Detect which cell encompasses the target text, then output its [X, Y] center coordinate. 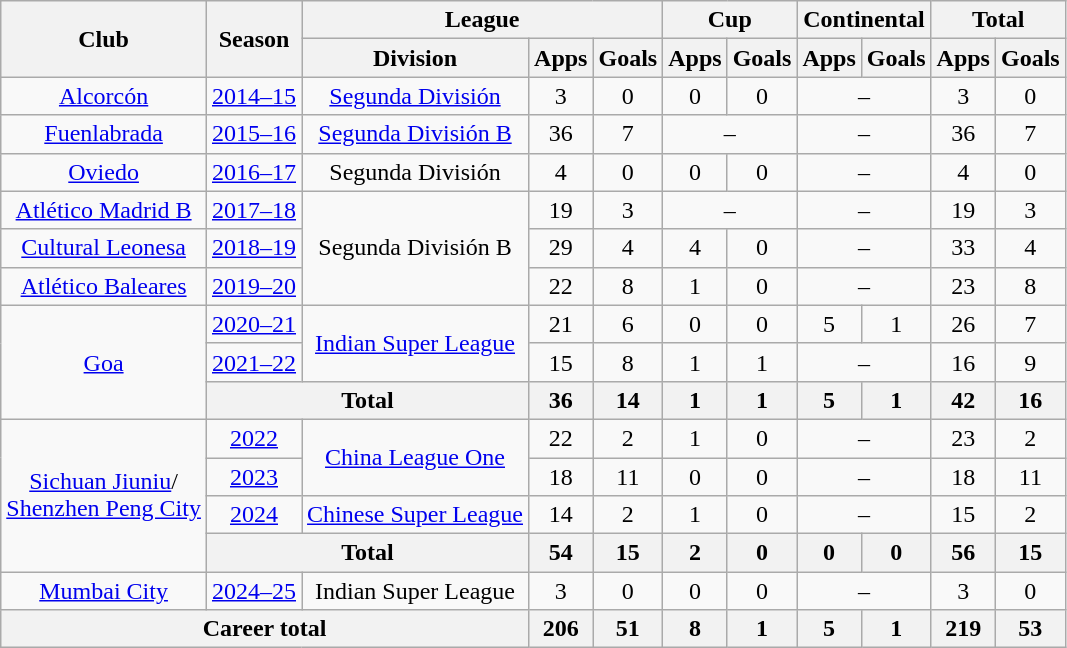
Career total [265, 629]
219 [963, 629]
Atlético Madrid B [104, 210]
2019–20 [254, 286]
2014–15 [254, 96]
2024 [254, 515]
China League One [416, 457]
Mumbai City [104, 591]
42 [963, 400]
Division [416, 58]
2021–22 [254, 362]
Sichuan Jiuniu/Shenzhen Peng City [104, 495]
33 [963, 248]
Season [254, 39]
2020–21 [254, 324]
2024–25 [254, 591]
Cultural Leonesa [104, 248]
9 [1030, 362]
Oviedo [104, 172]
21 [561, 324]
2016–17 [254, 172]
Goa [104, 362]
29 [561, 248]
2015–16 [254, 134]
Club [104, 39]
206 [561, 629]
Cup [730, 20]
56 [963, 553]
2018–19 [254, 248]
2017–18 [254, 210]
League [482, 20]
Continental [864, 20]
2022 [254, 438]
54 [561, 553]
Chinese Super League [416, 515]
Atlético Baleares [104, 286]
26 [963, 324]
6 [628, 324]
53 [1030, 629]
2023 [254, 477]
Fuenlabrada [104, 134]
Alcorcón [104, 96]
51 [628, 629]
